Return [X, Y] of the center of cell containing provided text 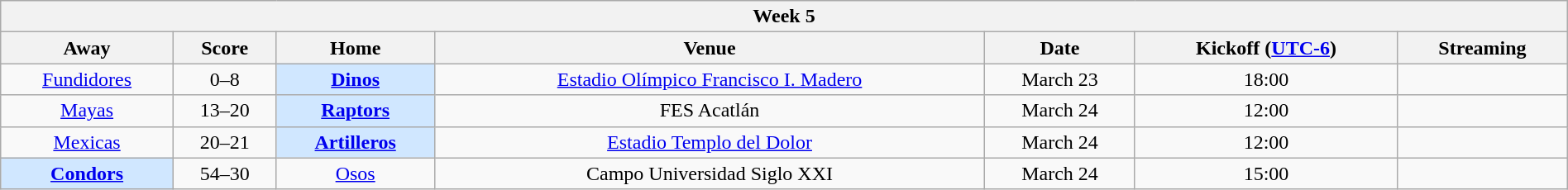
20–21 [225, 142]
13–20 [225, 111]
Condors [88, 173]
15:00 [1265, 173]
Estadio Templo del Dolor [710, 142]
Date [1060, 48]
Mayas [88, 111]
Venue [710, 48]
Estadio Olímpico Francisco I. Madero [710, 79]
Raptors [356, 111]
Week 5 [784, 17]
Campo Universidad Siglo XXI [710, 173]
FES Acatlán [710, 111]
Osos [356, 173]
Home [356, 48]
Artilleros [356, 142]
54–30 [225, 173]
Fundidores [88, 79]
March 23 [1060, 79]
Streaming [1483, 48]
0–8 [225, 79]
Mexicas [88, 142]
Dinos [356, 79]
Away [88, 48]
Score [225, 48]
Kickoff (UTC-6) [1265, 48]
18:00 [1265, 79]
